From the cell containing the given text, extract its center point as (X, Y) coordinate. 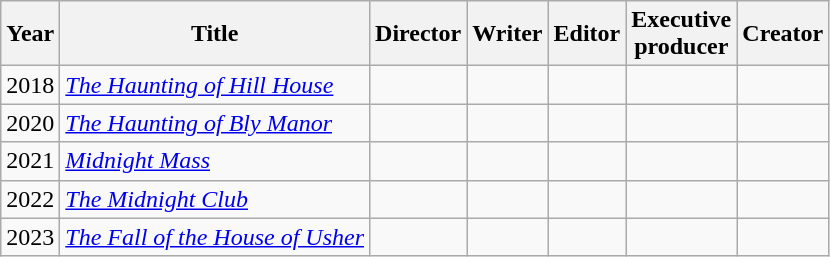
2023 (30, 237)
The Fall of the House of Usher (215, 237)
2020 (30, 123)
The Midnight Club (215, 199)
Title (215, 34)
Director (418, 34)
The Haunting of Hill House (215, 85)
Writer (508, 34)
2021 (30, 161)
The Haunting of Bly Manor (215, 123)
2022 (30, 199)
Creator (783, 34)
Year (30, 34)
Editor (587, 34)
2018 (30, 85)
Midnight Mass (215, 161)
Executiveproducer (682, 34)
